Capture the cell that displays the provided text and extract its [X, Y] central coordinate. 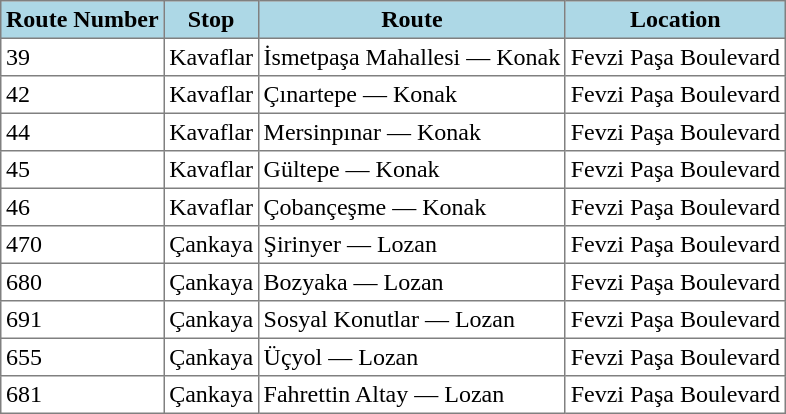
Stop [211, 20]
44 [82, 132]
680 [82, 282]
45 [82, 170]
Üçyol — Lozan [412, 357]
Bozyaka — Lozan [412, 282]
Fahrettin Altay — Lozan [412, 395]
691 [82, 320]
Sosyal Konutlar — Lozan [412, 320]
Gültepe — Konak [412, 170]
46 [82, 207]
42 [82, 95]
655 [82, 357]
681 [82, 395]
470 [82, 245]
Mersinpınar — Konak [412, 132]
Location [675, 20]
Çobançeşme — Konak [412, 207]
Route [412, 20]
Şirinyer — Lozan [412, 245]
İsmetpaşa Mahallesi — Konak [412, 57]
39 [82, 57]
Çınartepe — Konak [412, 95]
Route Number [82, 20]
